Return the (x, y) coordinate for the center point of the cell that contains the specified text.  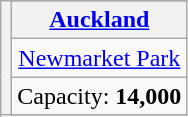
Auckland (100, 20)
Newmarket Park (100, 58)
Capacity: 14,000 (100, 96)
